Find where the given text appears and provide that cell's center as (X, Y) coordinate. 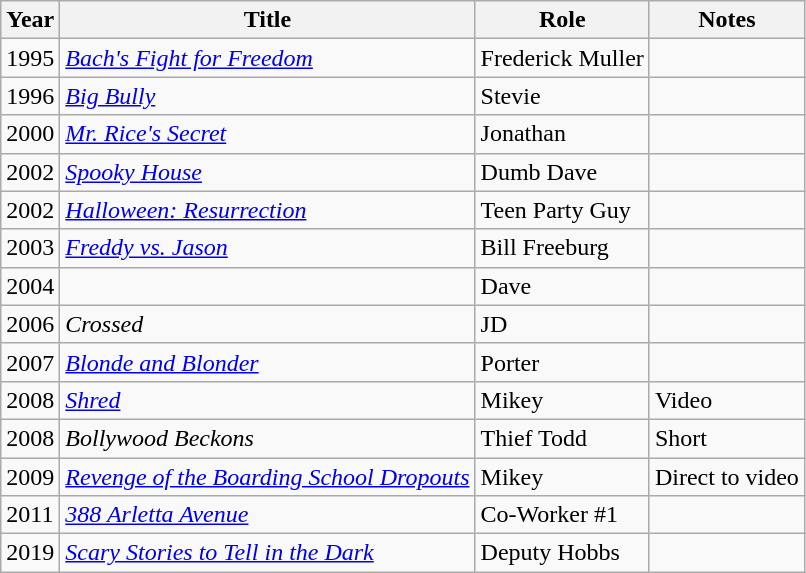
Bollywood Beckons (268, 438)
Halloween: Resurrection (268, 210)
2019 (30, 553)
Stevie (562, 96)
Dumb Dave (562, 172)
2011 (30, 515)
2006 (30, 324)
Shred (268, 400)
Year (30, 20)
Deputy Hobbs (562, 553)
Mr. Rice's Secret (268, 134)
Freddy vs. Jason (268, 248)
Video (726, 400)
Short (726, 438)
Scary Stories to Tell in the Dark (268, 553)
Co-Worker #1 (562, 515)
Revenge of the Boarding School Dropouts (268, 477)
Dave (562, 286)
Blonde and Blonder (268, 362)
2000 (30, 134)
2003 (30, 248)
1996 (30, 96)
Porter (562, 362)
388 Arletta Avenue (268, 515)
2007 (30, 362)
Teen Party Guy (562, 210)
Role (562, 20)
Direct to video (726, 477)
Title (268, 20)
Frederick Muller (562, 58)
Bach's Fight for Freedom (268, 58)
2009 (30, 477)
1995 (30, 58)
Notes (726, 20)
Bill Freeburg (562, 248)
Crossed (268, 324)
Thief Todd (562, 438)
Big Bully (268, 96)
Jonathan (562, 134)
2004 (30, 286)
Spooky House (268, 172)
JD (562, 324)
